For the text-containing cell, return its midpoint in (X, Y) coordinate format. 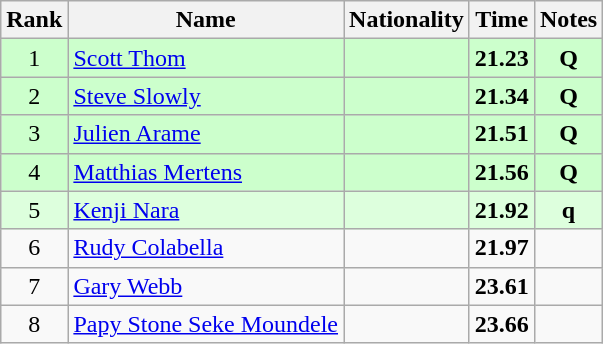
Notes (568, 20)
Gary Webb (206, 286)
21.23 (502, 58)
2 (34, 96)
Name (206, 20)
q (568, 210)
Nationality (407, 20)
3 (34, 134)
21.56 (502, 172)
Steve Slowly (206, 96)
6 (34, 248)
Matthias Mertens (206, 172)
5 (34, 210)
Rank (34, 20)
21.97 (502, 248)
4 (34, 172)
21.92 (502, 210)
Scott Thom (206, 58)
Julien Arame (206, 134)
1 (34, 58)
8 (34, 324)
Rudy Colabella (206, 248)
Papy Stone Seke Moundele (206, 324)
Kenji Nara (206, 210)
21.34 (502, 96)
23.66 (502, 324)
21.51 (502, 134)
7 (34, 286)
23.61 (502, 286)
Time (502, 20)
